Find where the given text appears and provide that cell's center as [X, Y] coordinate. 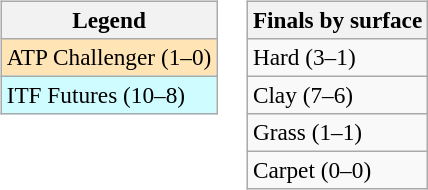
Grass (1–1) [337, 133]
ITF Futures (10–8) [108, 95]
Finals by surface [337, 20]
Clay (7–6) [337, 95]
ATP Challenger (1–0) [108, 57]
Hard (3–1) [337, 57]
Carpet (0–0) [337, 171]
Legend [108, 20]
